Identify which cell holds the provided text, then report its (x, y) central coordinate. 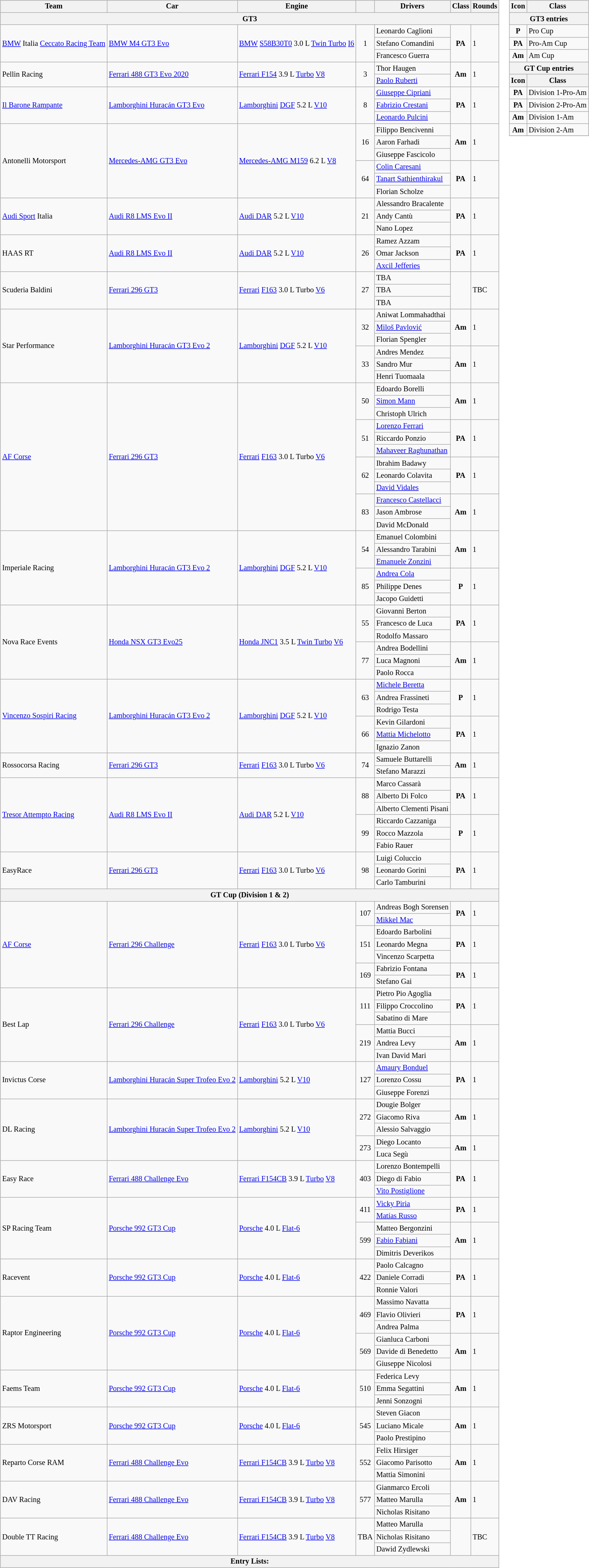
Andrea Levy (412, 1043)
Alessio Salvaggio (412, 1129)
SP Racing Team (54, 1228)
Thor Haugen (412, 68)
Dimitris Deverikos (412, 1253)
Federica Levy (412, 1376)
DAV Racing (54, 1500)
Luca Segù (412, 1154)
Honda JNC1 3.5 L Twin Turbo V6 (296, 642)
Ivan David Mari (412, 1055)
Double TT Racing (54, 1536)
Fabrizio Fontana (412, 969)
Leonardo Pulcini (412, 118)
27 (365, 290)
Edoardo Borelli (412, 389)
Christoph Ulrich (412, 414)
Jenni Sonzogni (412, 1401)
GT Cup entries (549, 68)
545 (365, 1426)
Andrea Bodellini (412, 648)
Jason Ambrose (412, 513)
Daniele Corradi (412, 1278)
273 (365, 1148)
Fabrizio Crestani (412, 105)
85 (365, 587)
Pellin Racing (54, 74)
Star Performance (54, 346)
Giuseppe Fascicolo (412, 155)
Vincenzo Sospiri Racing (54, 716)
Felix Hirsiger (412, 1450)
Matteo Bergonzini (412, 1228)
Best Lap (54, 1025)
Rounds (485, 7)
Paolo Ruberti (412, 81)
98 (365, 871)
411 (365, 1209)
Racevent (54, 1278)
Miloš Pavlović (412, 327)
Ignazio Zanon (412, 747)
Lorenzo Ferrari (412, 426)
Rodrigo Testa (412, 710)
Entry Lists: (249, 1561)
Carlo Tamburini (412, 883)
EasyRace (54, 871)
Riccardo Ponzio (412, 439)
Luca Magnoni (412, 660)
Jacopo Guidetti (412, 599)
Pro Cup (558, 31)
Ibrahim Badawy (412, 463)
Mahaveer Raghunathan (412, 451)
16 (365, 142)
Pietro Pio Agoglia (412, 994)
33 (365, 364)
552 (365, 1462)
Antonelli Motorsport (54, 161)
Filippo Croccolino (412, 1006)
Leonardo Megna (412, 945)
Flavio Olivieri (412, 1315)
Diego Locanto (412, 1142)
Fabio Rauer (412, 846)
88 (365, 796)
107 (365, 914)
Reparto Corse RAM (54, 1462)
599 (365, 1241)
Emma Segattini (412, 1389)
151 (365, 945)
Simon Mann (412, 402)
469 (365, 1315)
Rossocorsa Racing (54, 766)
Alessandro Bracalente (412, 204)
Mercedes-AMG GT3 Evo (172, 161)
Sabatino di Mare (412, 1018)
127 (365, 1080)
Stefano Gai (412, 981)
Andrea Cola (412, 574)
Division 2-Pro-Am (558, 105)
Axcil Jefferies (412, 265)
Easy Race (54, 1179)
Andres Mendez (412, 352)
Dougie Bolger (412, 1105)
26 (365, 253)
Invictus Corse (54, 1080)
Am Cup (558, 56)
Emanuele Zonzini (412, 562)
219 (365, 1043)
Gianluca Carboni (412, 1340)
8 (365, 105)
66 (365, 735)
Andrea Frassineti (412, 697)
Marco Cassarà (412, 784)
Francesco de Luca (412, 623)
Paolo Rocca (412, 673)
Ronnie Valori (412, 1290)
169 (365, 975)
3 (365, 74)
Rodolfo Massaro (412, 636)
Francesco Castellacci (412, 500)
Diego di Fabio (412, 1179)
Sandro Mur (412, 364)
Paolo Calcagno (412, 1265)
Division 1-Am (558, 118)
Leonardo Gorini (412, 871)
HAAS RT (54, 253)
63 (365, 697)
111 (365, 1006)
577 (365, 1500)
Francesco Guerra (412, 56)
32 (365, 327)
Tanart Sathienthirakul (412, 179)
74 (365, 766)
64 (365, 179)
Amaury Bonduel (412, 1068)
Andy Cantù (412, 216)
21 (365, 216)
Aniwat Lommahadthai (412, 315)
BMW S58B30T0 3.0 L Twin Turbo I6 (296, 43)
Raptor Engineering (54, 1333)
Giacomo Parisotto (412, 1463)
Mattia Simonini (412, 1475)
Scuderia Baldini (54, 290)
50 (365, 401)
Giuseppe Cipriani (412, 93)
Lamborghini Huracán GT3 Evo (172, 105)
Leonardo Colavita (412, 476)
Samuele Buttarelli (412, 759)
Florian Spengler (412, 340)
Andrea Palma (412, 1327)
99 (365, 833)
Ferrari 488 GT3 Evo 2020 (172, 74)
Giuseppe Nicolosi (412, 1364)
Pro-Am Cup (558, 44)
Matías Russo (412, 1216)
Michele Beretta (412, 685)
54 (365, 549)
Team (54, 7)
Filippo Bencivenni (412, 130)
Engine (296, 7)
Henri Tuomaala (412, 377)
Drivers (412, 7)
422 (365, 1278)
62 (365, 475)
Mattia Michelotto (412, 734)
Gianmarco Ercoli (412, 1487)
55 (365, 623)
Vicky Piria (412, 1204)
Vincenzo Scarpetta (412, 957)
Massimo Navatta (412, 1303)
Edoardo Barbolini (412, 932)
Car (172, 7)
Il Barone Rampante (54, 105)
GT3 (249, 19)
Emanuel Colombini (412, 537)
Alberto Clementi Pisani (412, 809)
Giovanni Berton (412, 611)
David McDonald (412, 525)
Mattia Bucci (412, 1031)
Luciano Micale (412, 1426)
Luigi Coluccio (412, 858)
Alessandro Tarabini (412, 550)
Lorenzo Cossu (412, 1080)
403 (365, 1179)
272 (365, 1117)
Ferrari F154 3.9 L Turbo V8 (296, 74)
GT3 entries (549, 19)
Honda NSX GT3 Evo25 (172, 642)
Stefano Comandini (412, 44)
Rocco Mazzola (412, 834)
Steven Giacon (412, 1413)
Tresor Attempto Racing (54, 815)
Imperiale Racing (54, 568)
510 (365, 1388)
Ramez Azzam (412, 241)
Vito Postiglione (412, 1191)
Nova Race Events (54, 642)
83 (365, 513)
David Vidales (412, 488)
Dawid Zydlewski (412, 1549)
Nano Lopez (412, 228)
Paolo Prestipino (412, 1438)
Faems Team (54, 1388)
Colin Caresani (412, 167)
Philippe Denes (412, 586)
Division 2-Am (558, 130)
Kevin Gilardoni (412, 722)
Florian Scholze (412, 191)
Fabio Fabiani (412, 1241)
Aaron Farhadi (412, 142)
DL Racing (54, 1129)
569 (365, 1352)
Lorenzo Bontempelli (412, 1166)
Giacomo Riva (412, 1117)
Audi Sport Italia (54, 216)
BMW M4 GT3 Evo (172, 43)
Stefano Marazzi (412, 772)
Alberto Di Folco (412, 796)
51 (365, 439)
Omar Jackson (412, 253)
ZRS Motorsport (54, 1426)
Davide di Benedetto (412, 1352)
BMW Italia Ceccato Racing Team (54, 43)
Mercedes-AMG M159 6.2 L V8 (296, 161)
Giuseppe Forenzi (412, 1092)
GT Cup (Division 1 & 2) (249, 895)
Division 1-Pro-Am (558, 93)
Riccardo Cazzaniga (412, 821)
Mikkel Mac (412, 920)
77 (365, 661)
Leonardo Caglioni (412, 31)
Andreas Bogh Sorensen (412, 908)
